Output the [x, y] coordinate of the center of the cell containing the given text.  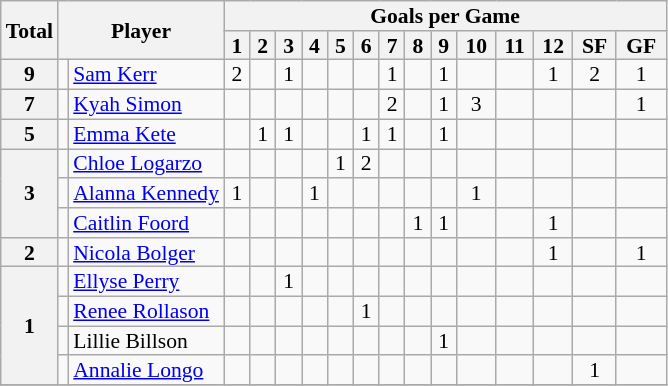
Renee Rollason [146, 312]
11 [515, 46]
Kyah Simon [146, 105]
Player [141, 30]
Ellyse Perry [146, 282]
Chloe Logarzo [146, 164]
10 [476, 46]
Nicola Bolger [146, 253]
Alanna Kennedy [146, 193]
6 [366, 46]
Annalie Longo [146, 371]
4 [315, 46]
Total [30, 30]
GF [641, 46]
Emma Kete [146, 134]
SF [595, 46]
Goals per Game [445, 16]
8 [418, 46]
12 [554, 46]
Lillie Billson [146, 341]
Sam Kerr [146, 75]
Caitlin Foord [146, 223]
